Output the [x, y] coordinate of the center of the cell containing the given text.  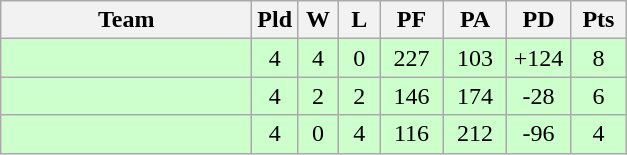
Team [126, 20]
-96 [539, 134]
Pts [598, 20]
146 [412, 96]
-28 [539, 96]
L [360, 20]
PD [539, 20]
W [318, 20]
PF [412, 20]
116 [412, 134]
+124 [539, 58]
103 [475, 58]
174 [475, 96]
PA [475, 20]
8 [598, 58]
6 [598, 96]
227 [412, 58]
212 [475, 134]
Pld [275, 20]
